Identify which cell holds the provided text, then report its (x, y) central coordinate. 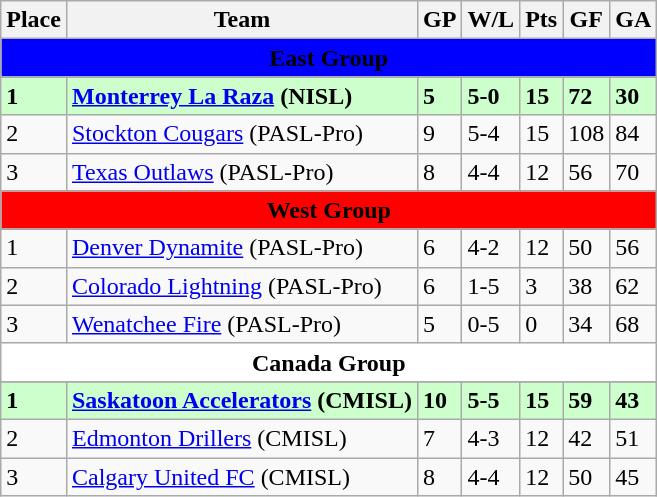
43 (634, 400)
Colorado Lightning (PASL-Pro) (242, 286)
84 (634, 134)
West Group (329, 210)
70 (634, 172)
Canada Group (329, 362)
East Group (329, 58)
59 (586, 400)
4-2 (491, 248)
0-5 (491, 324)
5-0 (491, 96)
4-3 (491, 438)
1-5 (491, 286)
GF (586, 20)
W/L (491, 20)
62 (634, 286)
5-5 (491, 400)
68 (634, 324)
38 (586, 286)
51 (634, 438)
Saskatoon Accelerators (CMISL) (242, 400)
Edmonton Drillers (CMISL) (242, 438)
Team (242, 20)
9 (439, 134)
Stockton Cougars (PASL-Pro) (242, 134)
42 (586, 438)
Texas Outlaws (PASL-Pro) (242, 172)
Monterrey La Raza (NISL) (242, 96)
Denver Dynamite (PASL-Pro) (242, 248)
45 (634, 477)
GA (634, 20)
5-4 (491, 134)
30 (634, 96)
Place (34, 20)
34 (586, 324)
Calgary United FC (CMISL) (242, 477)
10 (439, 400)
108 (586, 134)
Pts (542, 20)
Wenatchee Fire (PASL-Pro) (242, 324)
0 (542, 324)
GP (439, 20)
7 (439, 438)
72 (586, 96)
